Find where the given text appears and provide that cell's center as [x, y] coordinate. 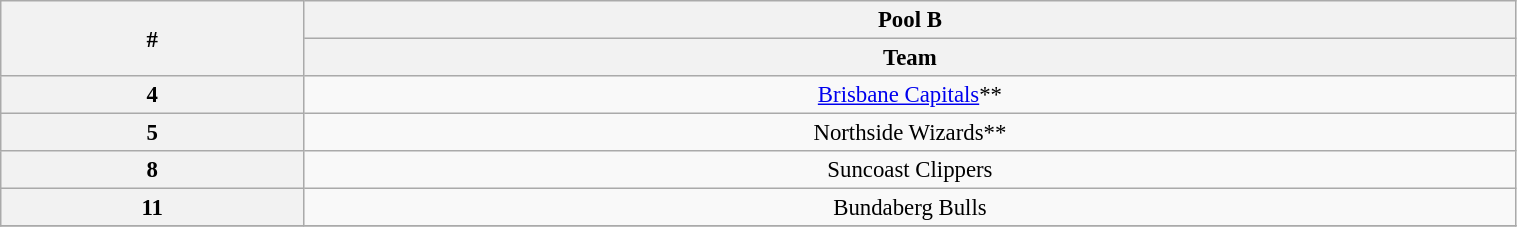
11 [152, 208]
8 [152, 170]
Brisbane Capitals** [910, 95]
Pool B [910, 20]
Team [910, 58]
Suncoast Clippers [910, 170]
4 [152, 95]
Bundaberg Bulls [910, 208]
# [152, 38]
Northside Wizards** [910, 133]
5 [152, 133]
